Detect which cell encompasses the target text, then output its [x, y] center coordinate. 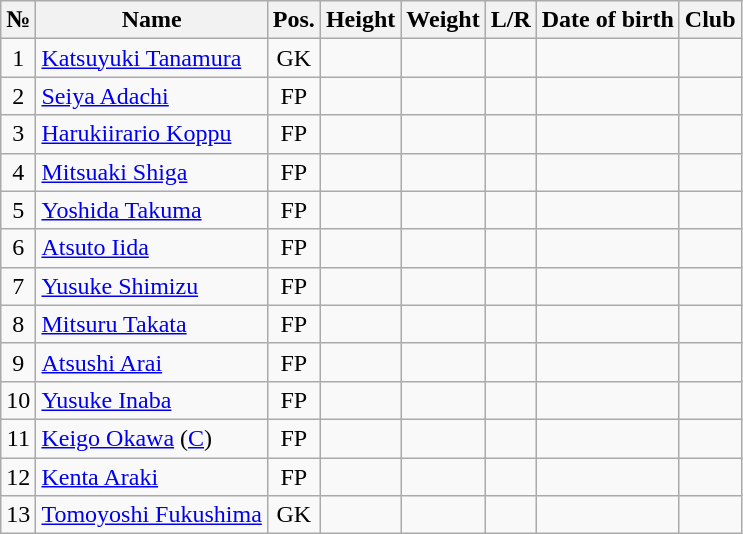
Date of birth [608, 20]
Atsushi Arai [152, 362]
6 [18, 248]
5 [18, 210]
Keigo Okawa (C) [152, 438]
Club [710, 20]
Yusuke Shimizu [152, 286]
Mitsuru Takata [152, 324]
Pos. [294, 20]
Kenta Araki [152, 477]
1 [18, 58]
11 [18, 438]
3 [18, 134]
№ [18, 20]
12 [18, 477]
Yoshida Takuma [152, 210]
Harukiirario Koppu [152, 134]
2 [18, 96]
Name [152, 20]
Atsuto Iida [152, 248]
7 [18, 286]
Weight [443, 20]
4 [18, 172]
10 [18, 400]
Mitsuaki Shiga [152, 172]
Height [360, 20]
13 [18, 515]
Tomoyoshi Fukushima [152, 515]
9 [18, 362]
Katsuyuki Tanamura [152, 58]
Seiya Adachi [152, 96]
Yusuke Inaba [152, 400]
8 [18, 324]
L/R [510, 20]
